Pinpoint the cell where the given text exists, returning its (x, y) midpoint coordinate. 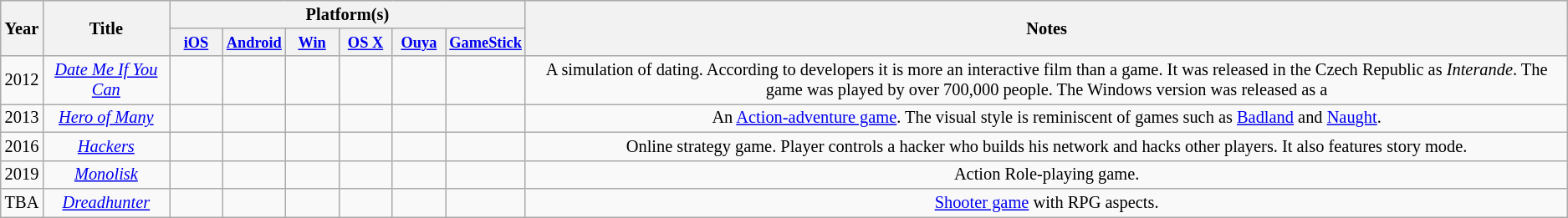
GameStick (485, 42)
Hackers (105, 146)
Platform(s) (347, 14)
Notes (1047, 28)
iOS (196, 42)
Win (312, 42)
Monolisk (105, 175)
Title (105, 28)
2013 (22, 118)
Shooter game with RPG aspects. (1047, 202)
Date Me If You Can (105, 80)
TBA (22, 202)
2012 (22, 80)
OS X (365, 42)
Dreadhunter (105, 202)
Ouya (419, 42)
2019 (22, 175)
2016 (22, 146)
Year (22, 28)
Action Role-playing game. (1047, 175)
Hero of Many (105, 118)
Online strategy game. Player controls a hacker who builds his network and hacks other players. It also features story mode. (1047, 146)
Android (254, 42)
An Action-adventure game. The visual style is reminiscent of games such as Badland and Naught. (1047, 118)
